Find where the given text appears and provide that cell's center as (X, Y) coordinate. 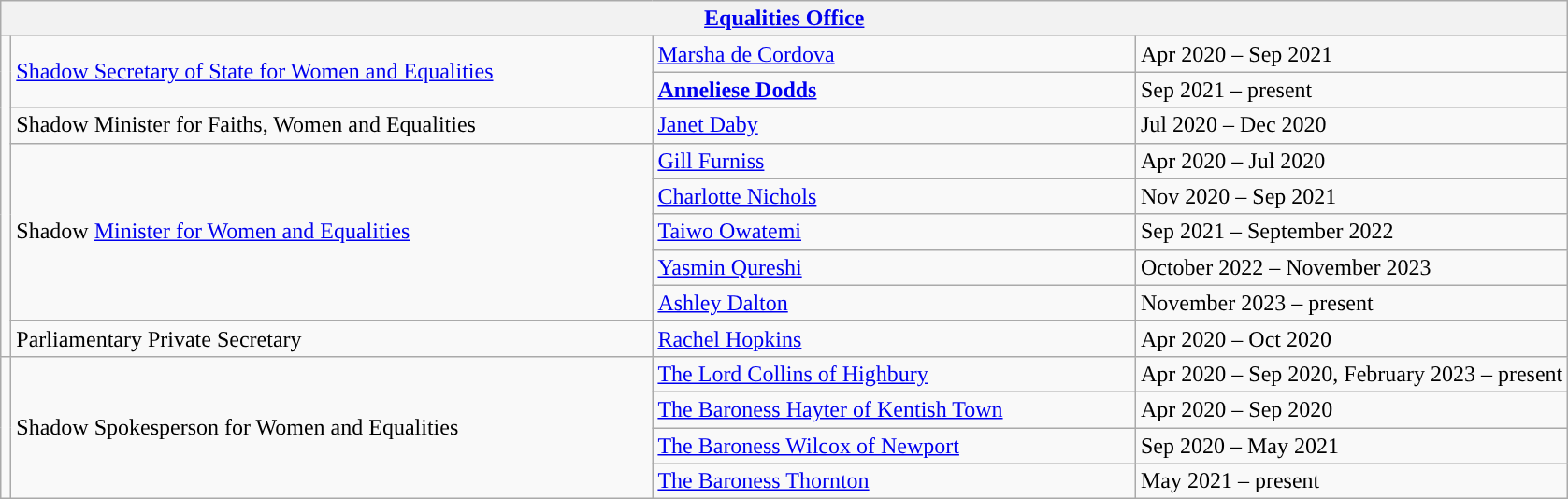
Shadow Minister for Faiths, Women and Equalities (332, 125)
Shadow Secretary of State for Women and Equalities (332, 72)
November 2023 – present (1351, 303)
October 2022 – November 2023 (1351, 267)
Apr 2020 – Sep 2020, February 2023 – present (1351, 374)
Yasmin Qureshi (894, 267)
May 2021 – present (1351, 481)
Sep 2021 – September 2022 (1351, 232)
Shadow Spokesperson for Women and Equalities (332, 427)
Jul 2020 – Dec 2020 (1351, 125)
Parliamentary Private Secretary (332, 338)
Sep 2021 – present (1351, 90)
Anneliese Dodds (894, 90)
Sep 2020 – May 2021 (1351, 446)
Nov 2020 – Sep 2021 (1351, 196)
Equalities Office (784, 19)
Apr 2020 – Oct 2020 (1351, 338)
Rachel Hopkins (894, 338)
The Baroness Thornton (894, 481)
Apr 2020 – Sep 2020 (1351, 409)
Ashley Dalton (894, 303)
Apr 2020 – Sep 2021 (1351, 54)
Janet Daby (894, 125)
Charlotte Nichols (894, 196)
Marsha de Cordova (894, 54)
Gill Furniss (894, 161)
Taiwo Owatemi (894, 232)
Shadow Minister for Women and Equalities (332, 232)
The Lord Collins of Highbury (894, 374)
Apr 2020 – Jul 2020 (1351, 161)
The Baroness Wilcox of Newport (894, 446)
The Baroness Hayter of Kentish Town (894, 409)
